Extract the [X, Y] coordinate from the center of the cell holding the provided text.  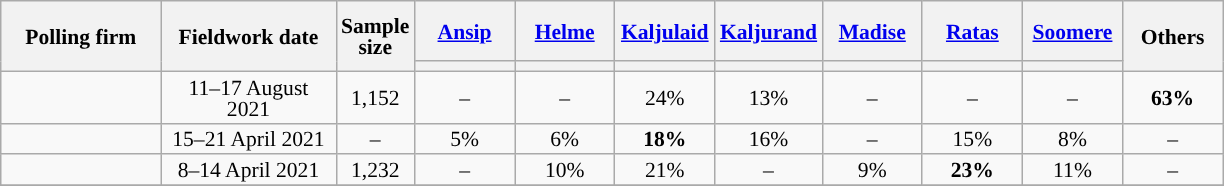
Samplesize [375, 36]
6% [565, 138]
63% [1173, 97]
13% [768, 97]
Ratas [972, 31]
16% [768, 138]
8–14 April 2021 [248, 170]
Others [1173, 36]
11–17 August 2021 [248, 97]
Kaljulaid [665, 31]
9% [872, 170]
Ansip [464, 31]
10% [565, 170]
15–21 April 2021 [248, 138]
24% [665, 97]
Polling firm [81, 36]
21% [665, 170]
Kaljurand [768, 31]
Helme [565, 31]
18% [665, 138]
Soomere [1072, 31]
15% [972, 138]
5% [464, 138]
8% [1072, 138]
23% [972, 170]
11% [1072, 170]
1,152 [375, 97]
Fieldwork date [248, 36]
1,232 [375, 170]
Madise [872, 31]
